Capture the cell that displays the provided text and extract its (X, Y) central coordinate. 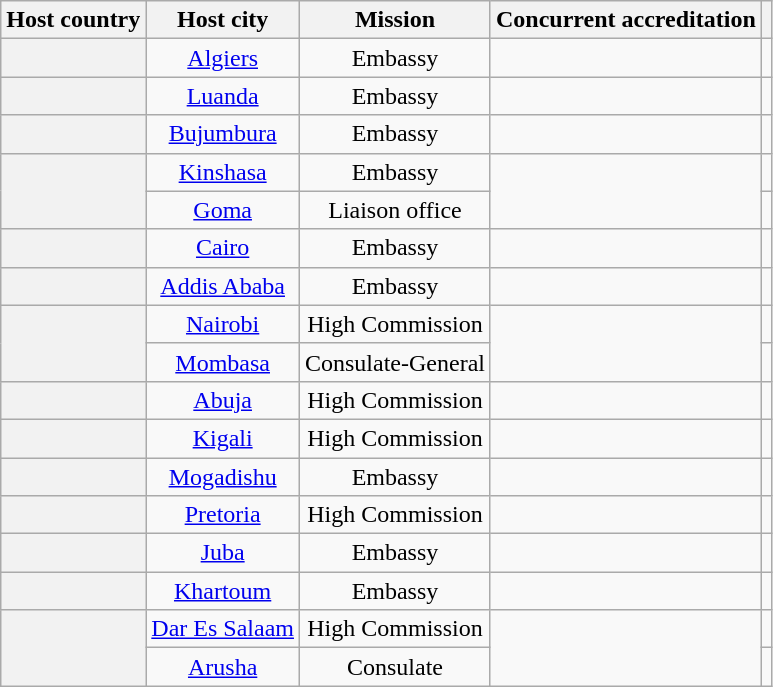
Dar Es Salaam (223, 629)
Khartoum (223, 591)
Nairobi (223, 324)
Consulate-General (394, 362)
Juba (223, 553)
Consulate (394, 667)
Mogadishu (223, 477)
Cairo (223, 248)
Goma (223, 210)
Algiers (223, 58)
Pretoria (223, 515)
Liaison office (394, 210)
Kinshasa (223, 172)
Concurrent accreditation (626, 20)
Arusha (223, 667)
Addis Ababa (223, 286)
Luanda (223, 96)
Mombasa (223, 362)
Bujumbura (223, 134)
Host city (223, 20)
Mission (394, 20)
Host country (74, 20)
Kigali (223, 438)
Abuja (223, 400)
